Pinpoint the cell where the given text exists, returning its [X, Y] midpoint coordinate. 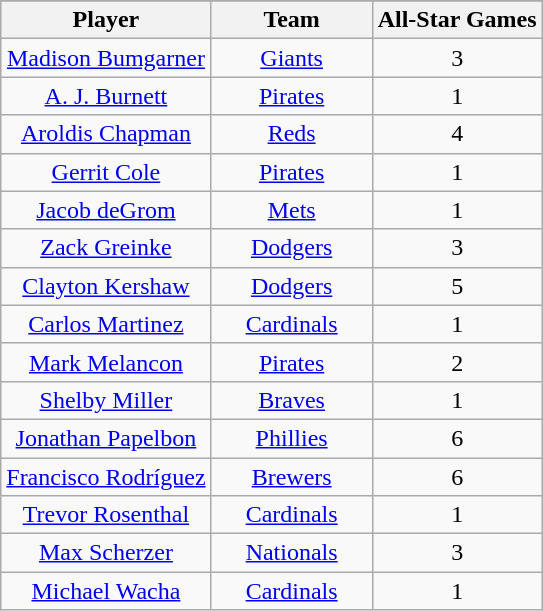
Trevor Rosenthal [106, 515]
5 [457, 286]
Braves [292, 400]
Francisco Rodríguez [106, 477]
Carlos Martinez [106, 324]
Jonathan Papelbon [106, 438]
Nationals [292, 553]
Shelby Miller [106, 400]
2 [457, 362]
Player [106, 20]
Mark Melancon [106, 362]
Madison Bumgarner [106, 58]
Giants [292, 58]
Michael Wacha [106, 591]
Brewers [292, 477]
4 [457, 134]
Max Scherzer [106, 553]
All-Star Games [457, 20]
A. J. Burnett [106, 96]
Zack Greinke [106, 248]
Clayton Kershaw [106, 286]
Phillies [292, 438]
Aroldis Chapman [106, 134]
Reds [292, 134]
Mets [292, 210]
Gerrit Cole [106, 172]
Team [292, 20]
Jacob deGrom [106, 210]
